Search for the cell housing the specified text and yield its [X, Y] center coordinate. 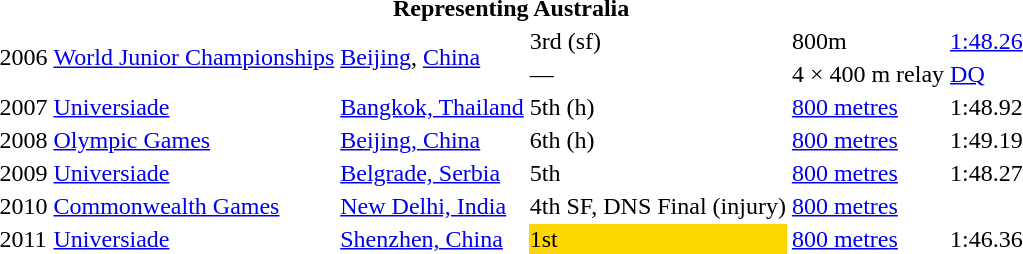
5th [658, 173]
Olympic Games [194, 140]
Bangkok, Thailand [432, 107]
3rd (sf) [658, 41]
800m [868, 41]
6th (h) [658, 140]
5th (h) [658, 107]
4th SF, DNS Final (injury) [658, 206]
— [658, 74]
World Junior Championships [194, 58]
Shenzhen, China [432, 239]
4 × 400 m relay [868, 74]
1st [658, 239]
Commonwealth Games [194, 206]
New Delhi, India [432, 206]
Belgrade, Serbia [432, 173]
